Scan for the cell matching the given text and deliver its [X, Y] coordinate at center. 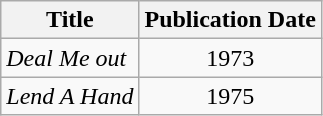
Title [70, 20]
Deal Me out [70, 58]
1975 [230, 96]
Publication Date [230, 20]
1973 [230, 58]
Lend A Hand [70, 96]
